Capture the cell that displays the provided text and extract its [X, Y] central coordinate. 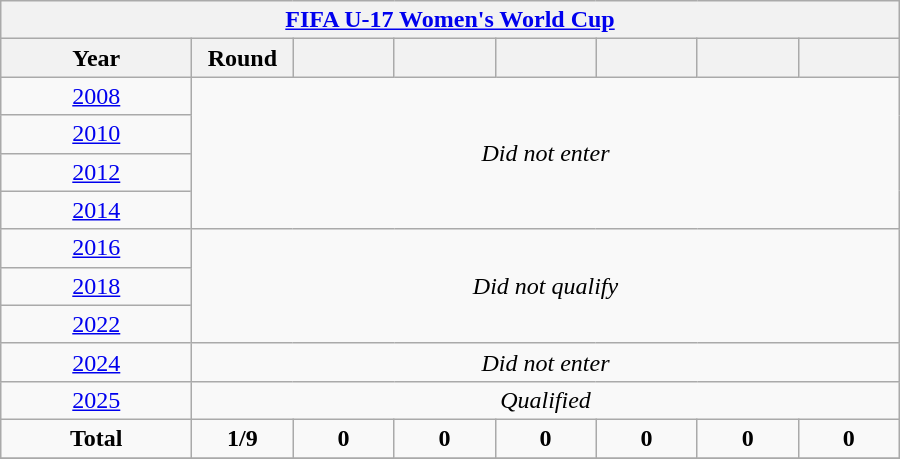
Round [242, 58]
2010 [96, 134]
Qualified [546, 400]
Year [96, 58]
2014 [96, 210]
2024 [96, 362]
2016 [96, 248]
Did not qualify [546, 286]
Total [96, 438]
2022 [96, 324]
1/9 [242, 438]
2018 [96, 286]
2008 [96, 96]
2012 [96, 172]
FIFA U-17 Women's World Cup [450, 20]
2025 [96, 400]
